Return [x, y] of the center of cell containing provided text 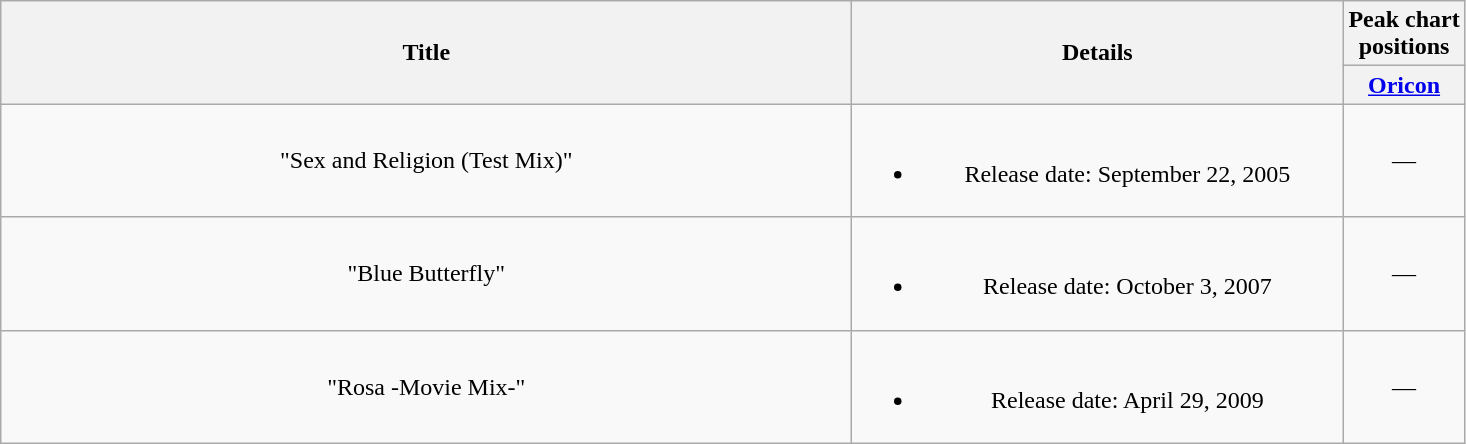
"Rosa -Movie Mix-" [426, 386]
Peak chart positions [1404, 34]
"Sex and Religion (Test Mix)" [426, 160]
Details [1098, 52]
Release date: April 29, 2009 [1098, 386]
Release date: September 22, 2005 [1098, 160]
Oricon [1404, 85]
Title [426, 52]
"Blue Butterfly" [426, 274]
Release date: October 3, 2007 [1098, 274]
